Provide the (x, y) coordinate of the cell's center where the given text is located.  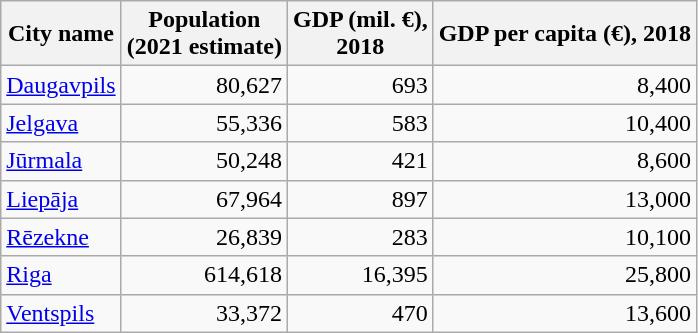
897 (360, 199)
Ventspils (61, 313)
GDP per capita (€), 2018 (564, 34)
Rēzekne (61, 237)
55,336 (204, 123)
50,248 (204, 161)
614,618 (204, 275)
470 (360, 313)
33,372 (204, 313)
13,600 (564, 313)
693 (360, 85)
13,000 (564, 199)
8,400 (564, 85)
583 (360, 123)
Population(2021 estimate) (204, 34)
26,839 (204, 237)
Riga (61, 275)
8,600 (564, 161)
Daugavpils (61, 85)
283 (360, 237)
25,800 (564, 275)
80,627 (204, 85)
GDP (mil. €), 2018 (360, 34)
Jelgava (61, 123)
City name (61, 34)
16,395 (360, 275)
10,400 (564, 123)
Jūrmala (61, 161)
67,964 (204, 199)
10,100 (564, 237)
421 (360, 161)
Liepāja (61, 199)
